Locate the cell with the specified text and output its (X, Y) center coordinate. 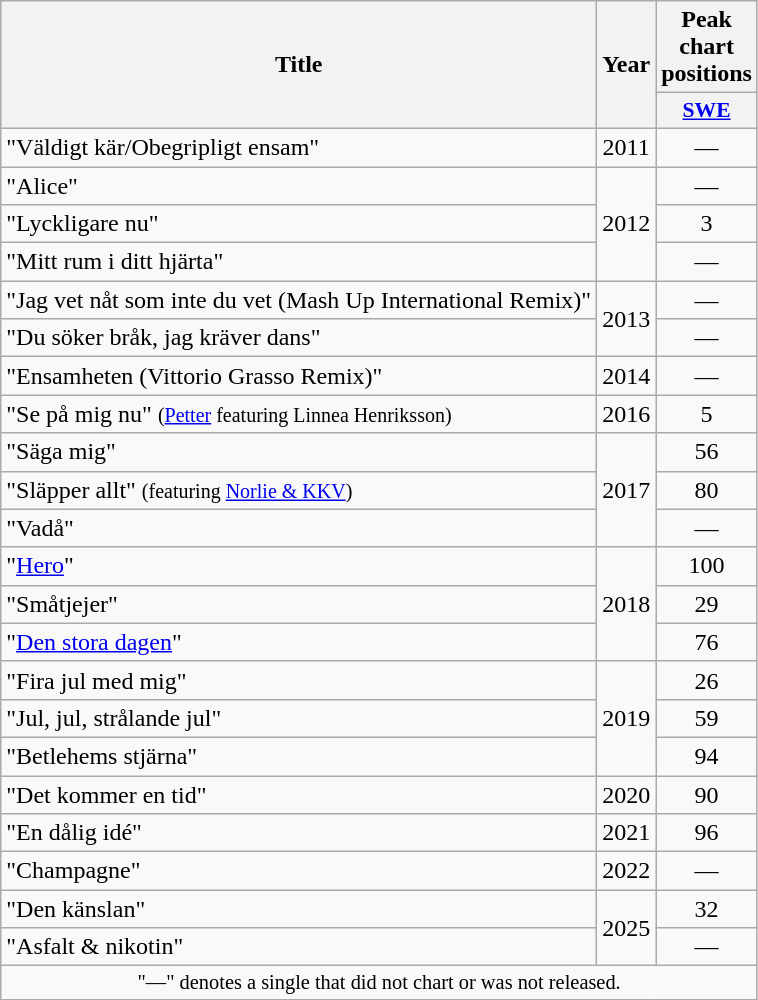
"Jul, jul, strålande jul" (299, 718)
2021 (626, 833)
26 (707, 680)
76 (707, 642)
2016 (626, 414)
"Lyckligare nu" (299, 224)
"Vadå" (299, 528)
"Du söker bråk, jag kräver dans" (299, 338)
2014 (626, 376)
"Säga mig" (299, 452)
"En dålig idé" (299, 833)
"Den stora dagen" (299, 642)
"Släpper allt" (featuring Norlie & KKV) (299, 490)
"Mitt rum i ditt hjärta" (299, 262)
2019 (626, 718)
"Hero" (299, 566)
29 (707, 604)
SWE (707, 111)
5 (707, 414)
"Jag vet nåt som inte du vet (Mash Up International Remix)" (299, 300)
2020 (626, 795)
90 (707, 795)
80 (707, 490)
"Champagne" (299, 871)
94 (707, 756)
"Asfalt & nikotin" (299, 947)
100 (707, 566)
"Den känslan" (299, 909)
2018 (626, 604)
"Ensamheten (Vittorio Grasso Remix)" (299, 376)
2025 (626, 928)
"—" denotes a single that did not chart or was not released. (380, 983)
Year (626, 65)
3 (707, 224)
"Se på mig nu" (Petter featuring Linnea Henriksson) (299, 414)
"Fira jul med mig" (299, 680)
Title (299, 65)
32 (707, 909)
"Det kommer en tid" (299, 795)
2022 (626, 871)
Peak chart positions (707, 47)
"Småtjejer" (299, 604)
2012 (626, 223)
2017 (626, 490)
59 (707, 718)
"Alice" (299, 185)
"Betlehems stjärna" (299, 756)
"Väldigt kär/Obegripligt ensam" (299, 147)
96 (707, 833)
56 (707, 452)
2013 (626, 319)
2011 (626, 147)
